From the cell containing the given text, extract its center point as (X, Y) coordinate. 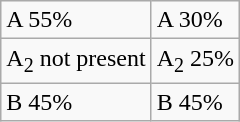
A 55% (76, 20)
A2 25% (195, 61)
A 30% (195, 20)
A2 not present (76, 61)
